Scan for the cell matching the given text and deliver its (X, Y) coordinate at center. 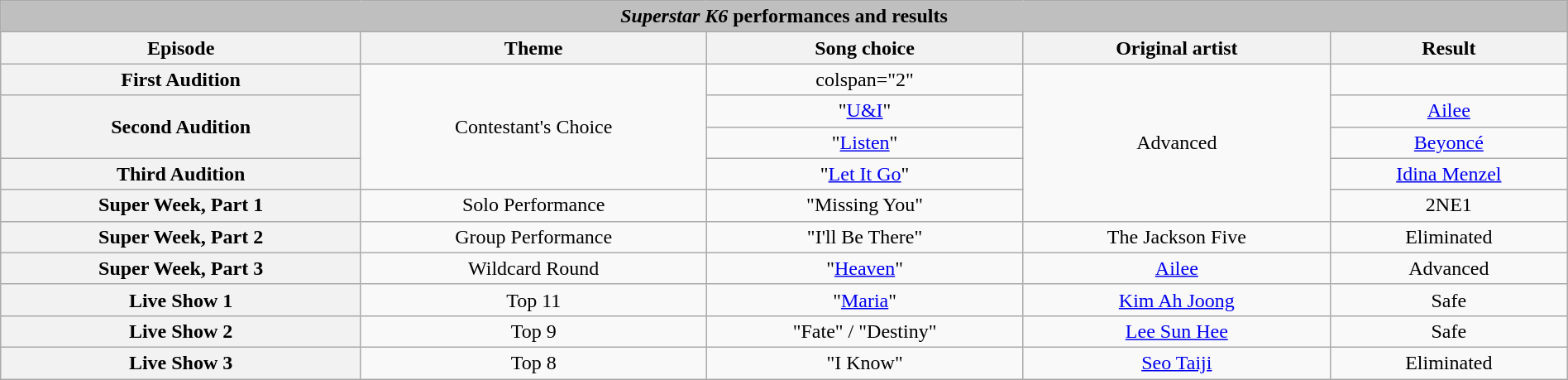
Solo Performance (533, 205)
Super Week, Part 3 (181, 268)
Theme (533, 48)
Live Show 3 (181, 363)
Group Performance (533, 237)
Super Week, Part 1 (181, 205)
Beyoncé (1449, 142)
"I Know" (865, 363)
Idina Menzel (1449, 174)
Seo Taiji (1176, 363)
Top 8 (533, 363)
Kim Ah Joong (1176, 300)
Contestant's Choice (533, 127)
First Audition (181, 79)
"I'll Be There" (865, 237)
Third Audition (181, 174)
2NE1 (1449, 205)
Wildcard Round (533, 268)
"Listen" (865, 142)
"Let It Go" (865, 174)
Original artist (1176, 48)
Result (1449, 48)
Second Audition (181, 127)
Live Show 2 (181, 331)
"Heaven" (865, 268)
"Missing You" (865, 205)
colspan="2" (865, 79)
Top 9 (533, 331)
The Jackson Five (1176, 237)
"Maria" (865, 300)
Superstar K6 performances and results (784, 17)
Super Week, Part 2 (181, 237)
Lee Sun Hee (1176, 331)
"U&I" (865, 111)
Top 11 (533, 300)
Song choice (865, 48)
"Fate" / "Destiny" (865, 331)
Live Show 1 (181, 300)
Episode (181, 48)
